For the text-containing cell, return its midpoint in [X, Y] coordinate format. 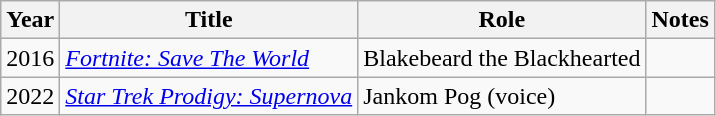
Title [209, 20]
2016 [30, 58]
Star Trek Prodigy: Supernova [209, 96]
Notes [680, 20]
Year [30, 20]
Fortnite: Save The World [209, 58]
Role [502, 20]
Blakebeard the Blackhearted [502, 58]
2022 [30, 96]
Jankom Pog (voice) [502, 96]
